Find where the given text appears and provide that cell's center as [x, y] coordinate. 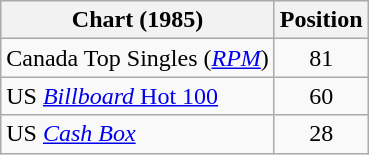
US Cash Box [138, 134]
US Billboard Hot 100 [138, 96]
Canada Top Singles (RPM) [138, 58]
Position [321, 20]
60 [321, 96]
28 [321, 134]
Chart (1985) [138, 20]
81 [321, 58]
